Return the (X, Y) coordinate for the center point of the cell that contains the specified text.  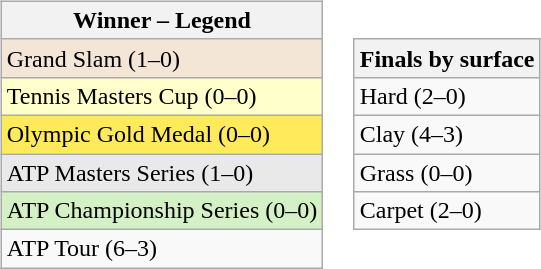
Winner – Legend (162, 20)
Olympic Gold Medal (0–0) (162, 134)
Clay (4–3) (447, 134)
Finals by surface (447, 58)
Grand Slam (1–0) (162, 58)
ATP Championship Series (0–0) (162, 211)
Carpet (2–0) (447, 211)
ATP Masters Series (1–0) (162, 173)
Tennis Masters Cup (0–0) (162, 96)
Hard (2–0) (447, 96)
Grass (0–0) (447, 173)
ATP Tour (6–3) (162, 249)
